Locate the cell with the specified text and output its (x, y) center coordinate. 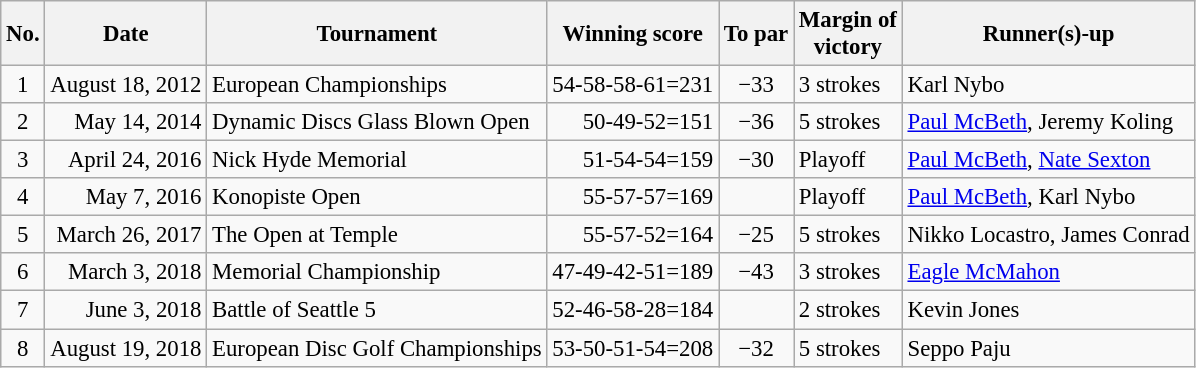
−30 (756, 160)
May 7, 2016 (126, 197)
Paul McBeth, Nate Sexton (1048, 160)
June 3, 2018 (126, 310)
−25 (756, 235)
April 24, 2016 (126, 160)
53-50-51-54=208 (633, 348)
8 (23, 348)
51-54-54=159 (633, 160)
55-57-52=164 (633, 235)
Dynamic Discs Glass Blown Open (377, 122)
May 14, 2014 (126, 122)
4 (23, 197)
European Championships (377, 85)
March 26, 2017 (126, 235)
−36 (756, 122)
Battle of Seattle 5 (377, 310)
1 (23, 85)
6 (23, 273)
54-58-58-61=231 (633, 85)
August 19, 2018 (126, 348)
Winning score (633, 34)
Date (126, 34)
Margin ofvictory (848, 34)
March 3, 2018 (126, 273)
Seppo Paju (1048, 348)
Paul McBeth, Jeremy Koling (1048, 122)
August 18, 2012 (126, 85)
Kevin Jones (1048, 310)
−43 (756, 273)
50-49-52=151 (633, 122)
No. (23, 34)
Konopiste Open (377, 197)
To par (756, 34)
European Disc Golf Championships (377, 348)
52-46-58-28=184 (633, 310)
55-57-57=169 (633, 197)
47-49-42-51=189 (633, 273)
−32 (756, 348)
Nick Hyde Memorial (377, 160)
Paul McBeth, Karl Nybo (1048, 197)
Nikko Locastro, James Conrad (1048, 235)
Karl Nybo (1048, 85)
2 (23, 122)
Memorial Championship (377, 273)
Tournament (377, 34)
The Open at Temple (377, 235)
−33 (756, 85)
5 (23, 235)
2 strokes (848, 310)
Runner(s)-up (1048, 34)
3 (23, 160)
Eagle McMahon (1048, 273)
7 (23, 310)
